Extract the [x, y] coordinate from the center of the cell holding the provided text.  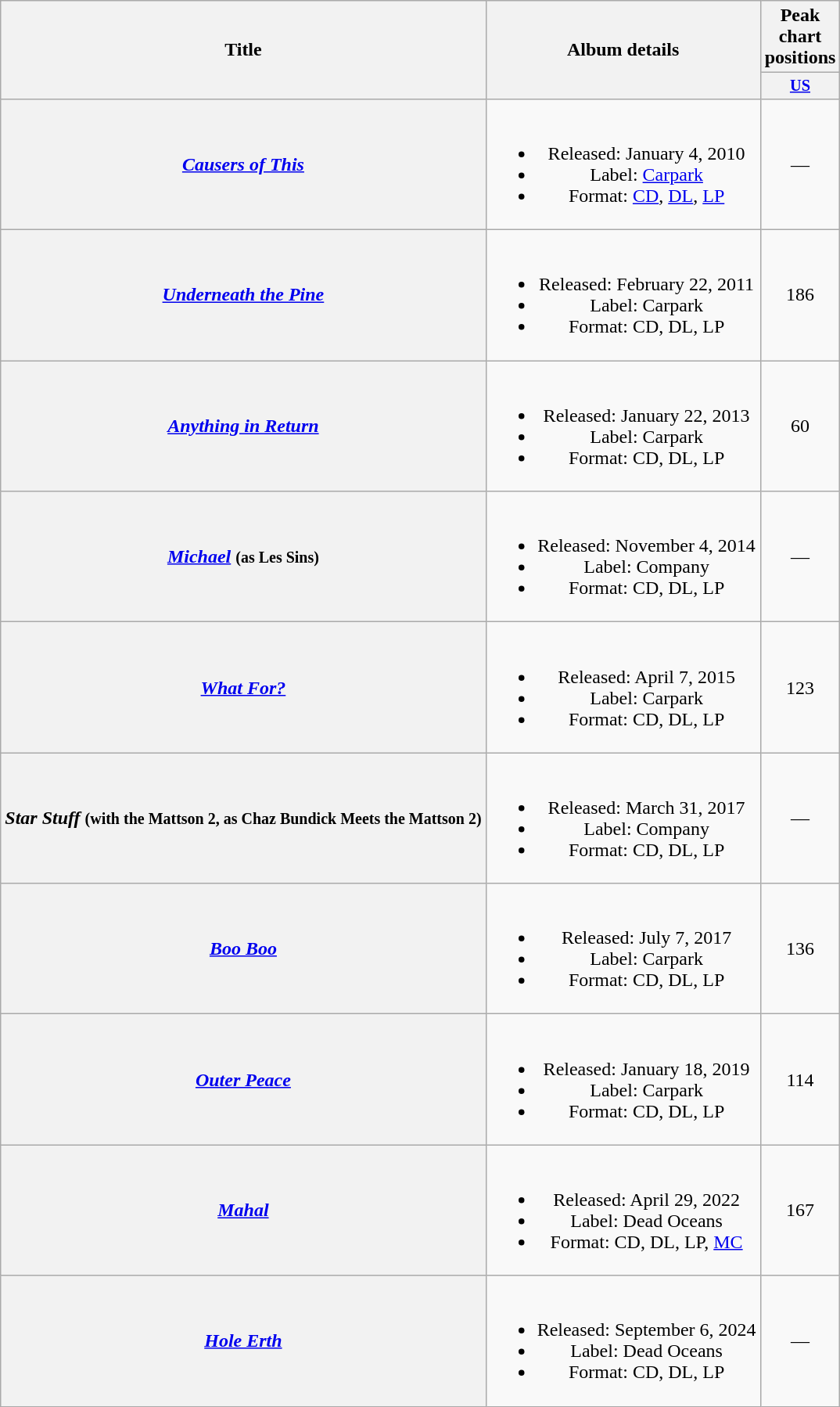
Boo Boo [243, 948]
Released: September 6, 2024Label: Dead OceansFormat: CD, DL, LP [623, 1341]
167 [800, 1210]
Michael (as Les Sins) [243, 557]
123 [800, 687]
Anything in Return [243, 426]
114 [800, 1080]
Released: January 22, 2013Label: CarparkFormat: CD, DL, LP [623, 426]
Released: February 22, 2011Label: CarparkFormat: CD, DL, LP [623, 296]
Title [243, 50]
Hole Erth [243, 1341]
Released: April 7, 2015Label: CarparkFormat: CD, DL, LP [623, 687]
Mahal [243, 1210]
What For? [243, 687]
US [800, 86]
Underneath the Pine [243, 296]
Peak chart positions [800, 37]
60 [800, 426]
Album details [623, 50]
Released: November 4, 2014Label: CompanyFormat: CD, DL, LP [623, 557]
186 [800, 296]
Outer Peace [243, 1080]
Released: March 31, 2017Label: CompanyFormat: CD, DL, LP [623, 819]
Star Stuff (with the Mattson 2, as Chaz Bundick Meets the Mattson 2) [243, 819]
Released: January 4, 2010Label: CarparkFormat: CD, DL, LP [623, 164]
Released: January 18, 2019Label: CarparkFormat: CD, DL, LP [623, 1080]
Released: April 29, 2022Label: Dead OceansFormat: CD, DL, LP, MC [623, 1210]
136 [800, 948]
Causers of This [243, 164]
Released: July 7, 2017Label: CarparkFormat: CD, DL, LP [623, 948]
